Return [X, Y] of the center of cell containing provided text 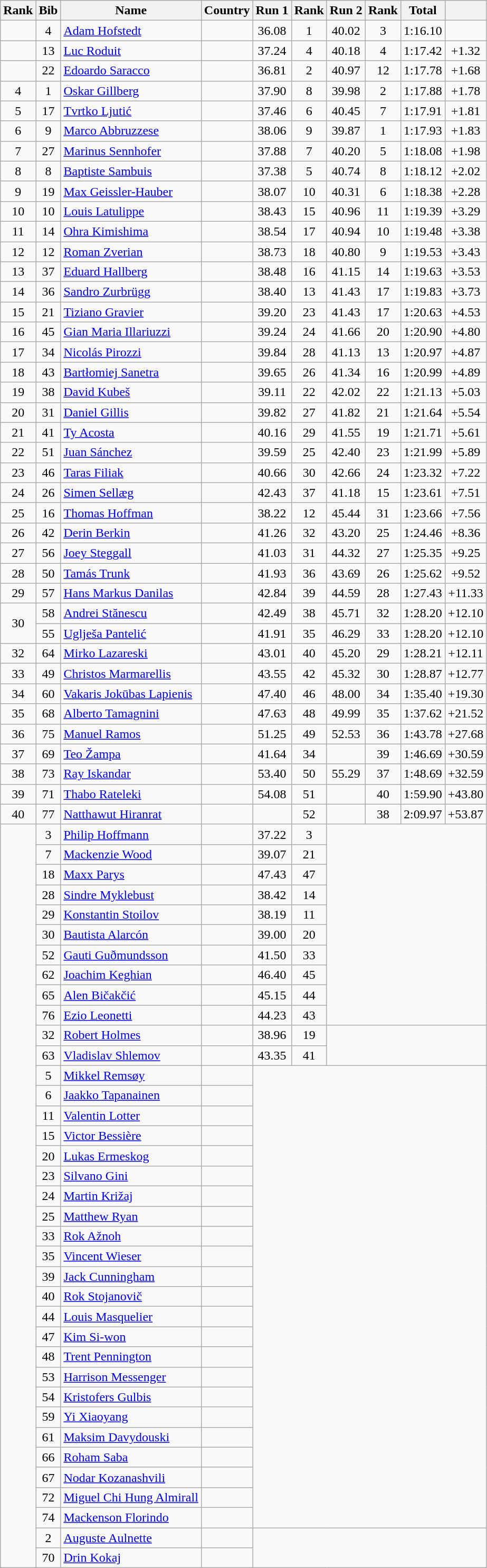
+43.80 [465, 794]
39.11 [272, 392]
Mikkel Remsøy [131, 1075]
1:17.42 [423, 51]
40.80 [346, 252]
Joey Steggall [131, 553]
47.40 [272, 694]
51.25 [272, 734]
Tamás Trunk [131, 573]
+1.32 [465, 51]
1:18.12 [423, 171]
1:28.87 [423, 674]
52.53 [346, 734]
Baptiste Sambuis [131, 171]
Jaakko Tapanainen [131, 1095]
Run 2 [346, 11]
41.18 [346, 493]
+9.52 [465, 573]
1:18.08 [423, 151]
40.18 [346, 51]
Teo Žampa [131, 754]
Matthew Ryan [131, 1216]
Valentin Lotter [131, 1116]
1:48.69 [423, 774]
+27.68 [465, 734]
39.87 [346, 131]
Harrison Messenger [131, 1377]
Uglješa Pantelić [131, 634]
+3.38 [465, 231]
Thomas Hoffman [131, 513]
41.93 [272, 573]
55.29 [346, 774]
45.71 [346, 613]
40.16 [272, 432]
Nodar Kozanashvili [131, 1477]
55 [49, 634]
Hans Markus Danilas [131, 593]
38.22 [272, 513]
69 [49, 754]
Bautista Alarcón [131, 935]
Marco Abbruzzese [131, 131]
+2.02 [465, 171]
Andrei Stănescu [131, 613]
1:19.39 [423, 211]
75 [49, 734]
38.48 [272, 272]
Max Geissler-Hauber [131, 191]
1:17.93 [423, 131]
38.07 [272, 191]
+53.87 [465, 814]
39.65 [272, 372]
+32.59 [465, 774]
38.73 [272, 252]
37.88 [272, 151]
67 [49, 1477]
Vladislav Shlemov [131, 1055]
+1.81 [465, 111]
43.69 [346, 573]
1:46.69 [423, 754]
Jack Cunningham [131, 1277]
Mackenson Florindo [131, 1517]
+5.89 [465, 452]
45.32 [346, 674]
1:18.38 [423, 191]
73 [49, 774]
Mirko Lazareski [131, 654]
38.42 [272, 895]
Marinus Sennhofer [131, 151]
41.03 [272, 553]
1:27.43 [423, 593]
53.40 [272, 774]
42.43 [272, 493]
39.82 [272, 412]
Roham Saba [131, 1457]
45.44 [346, 513]
Alen Bičakčić [131, 995]
45.15 [272, 995]
Miguel Chi Hung Almirall [131, 1497]
39.07 [272, 854]
+4.89 [465, 372]
41.50 [272, 955]
61 [49, 1437]
43.20 [346, 533]
1:25.35 [423, 553]
Run 1 [272, 11]
40.97 [346, 71]
43.55 [272, 674]
1:59.90 [423, 794]
Gian Maria Illariuzzi [131, 332]
Yi Xiaoyang [131, 1417]
40.66 [272, 473]
+4.87 [465, 352]
1:19.53 [423, 252]
1:24.46 [423, 533]
46.29 [346, 634]
41.26 [272, 533]
Simen Sellæg [131, 493]
+2.28 [465, 191]
62 [49, 975]
Kristofers Gulbis [131, 1397]
+12.77 [465, 674]
41.66 [346, 332]
Ray Iskandar [131, 774]
56 [49, 553]
Martin Križaj [131, 1196]
1:21.13 [423, 392]
+30.59 [465, 754]
1:17.78 [423, 71]
+1.68 [465, 71]
1:20.90 [423, 332]
37.38 [272, 171]
70 [49, 1558]
1:23.66 [423, 513]
38.54 [272, 231]
38.19 [272, 915]
71 [49, 794]
Nicolás Pirozzi [131, 352]
+19.30 [465, 694]
44.59 [346, 593]
1:19.83 [423, 292]
48.00 [346, 694]
47.63 [272, 714]
+3.29 [465, 211]
Lukas Ermeskog [131, 1156]
40.74 [346, 171]
+3.43 [465, 252]
Trent Pennington [131, 1357]
Adam Hofstedt [131, 31]
Taras Filiak [131, 473]
1:17.91 [423, 111]
43.01 [272, 654]
Konstantin Stoilov [131, 915]
Mackenzie Wood [131, 854]
+5.54 [465, 412]
Derin Berkin [131, 533]
Christos Marmarellis [131, 674]
1:19.63 [423, 272]
72 [49, 1497]
40.31 [346, 191]
38.40 [272, 292]
45.20 [346, 654]
Ty Acosta [131, 432]
41.15 [346, 272]
1:20.97 [423, 352]
41.55 [346, 432]
40.45 [346, 111]
Louis Latulippe [131, 211]
63 [49, 1055]
Kim Si-won [131, 1337]
37.22 [272, 834]
42.02 [346, 392]
Drin Kokaj [131, 1558]
Sindre Myklebust [131, 895]
41.13 [346, 352]
+7.51 [465, 493]
+4.80 [465, 332]
Victor Bessière [131, 1136]
Ohra Kimishima [131, 231]
40.96 [346, 211]
39.59 [272, 452]
53 [49, 1377]
Name [131, 11]
+12.11 [465, 654]
Robert Holmes [131, 1035]
42.84 [272, 593]
1:21.64 [423, 412]
57 [49, 593]
58 [49, 613]
1:43.78 [423, 734]
1:21.71 [423, 432]
37.24 [272, 51]
Total [423, 11]
41.64 [272, 754]
Edoardo Saracco [131, 71]
Maxx Parys [131, 874]
Silvano Gini [131, 1176]
1:37.62 [423, 714]
40.20 [346, 151]
1:20.63 [423, 312]
36.08 [272, 31]
1:19.48 [423, 231]
Vakaris Jokūbas Lapienis [131, 694]
37.90 [272, 91]
54.08 [272, 794]
59 [49, 1417]
68 [49, 714]
Roman Zverian [131, 252]
Natthawut Hiranrat [131, 814]
42.40 [346, 452]
David Kubeš [131, 392]
Eduard Hallberg [131, 272]
47.43 [272, 874]
1:16.10 [423, 31]
Oskar Gillberg [131, 91]
42.49 [272, 613]
Rok Ažnoh [131, 1236]
Rok Stojanovič [131, 1297]
Tvrtko Ljutić [131, 111]
Alberto Tamagnini [131, 714]
39.98 [346, 91]
Luc Roduit [131, 51]
Philip Hoffmann [131, 834]
1:21.99 [423, 452]
40.94 [346, 231]
1:25.62 [423, 573]
Maksim Davydouski [131, 1437]
76 [49, 1015]
41.82 [346, 412]
41.91 [272, 634]
Auguste Aulnette [131, 1538]
+7.22 [465, 473]
38.96 [272, 1035]
1:17.88 [423, 91]
+9.25 [465, 553]
40.02 [346, 31]
74 [49, 1517]
44.32 [346, 553]
+1.83 [465, 131]
+5.61 [465, 432]
+1.78 [465, 91]
Bartłomiej Sanetra [131, 372]
Country [227, 11]
Bib [49, 11]
65 [49, 995]
1:23.61 [423, 493]
42.66 [346, 473]
39.84 [272, 352]
+11.33 [465, 593]
+4.53 [465, 312]
Manuel Ramos [131, 734]
1:23.32 [423, 473]
Ezio Leonetti [131, 1015]
43.35 [272, 1055]
+5.03 [465, 392]
66 [49, 1457]
49.99 [346, 714]
54 [49, 1397]
Daniel Gillis [131, 412]
64 [49, 654]
39.20 [272, 312]
+3.53 [465, 272]
Juan Sánchez [131, 452]
Louis Masquelier [131, 1317]
Vincent Wieser [131, 1257]
39.00 [272, 935]
41.34 [346, 372]
1:35.40 [423, 694]
2:09.97 [423, 814]
Thabo Rateleki [131, 794]
Sandro Zurbrügg [131, 292]
+1.98 [465, 151]
Tiziano Gravier [131, 312]
38.43 [272, 211]
37.46 [272, 111]
77 [49, 814]
38.06 [272, 131]
+21.52 [465, 714]
1:28.21 [423, 654]
+3.73 [465, 292]
46.40 [272, 975]
60 [49, 694]
Gauti Guðmundsson [131, 955]
36.81 [272, 71]
Joachim Keghian [131, 975]
+7.56 [465, 513]
+8.36 [465, 533]
39.24 [272, 332]
1:20.99 [423, 372]
44.23 [272, 1015]
